Output the (X, Y) coordinate of the center of the cell containing the given text.  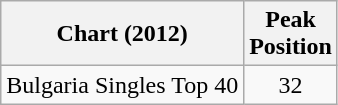
32 (291, 85)
Chart (2012) (122, 34)
PeakPosition (291, 34)
Bulgaria Singles Top 40 (122, 85)
